Scan for the cell matching the given text and deliver its [X, Y] coordinate at center. 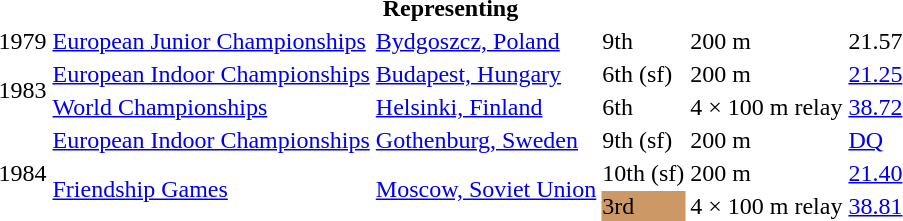
9th (sf) [644, 140]
Moscow, Soviet Union [486, 190]
Friendship Games [211, 190]
6th (sf) [644, 74]
Helsinki, Finland [486, 107]
World Championships [211, 107]
Budapest, Hungary [486, 74]
3rd [644, 206]
9th [644, 41]
Gothenburg, Sweden [486, 140]
6th [644, 107]
Bydgoszcz, Poland [486, 41]
European Junior Championships [211, 41]
10th (sf) [644, 173]
